Detect which cell encompasses the target text, then output its [x, y] center coordinate. 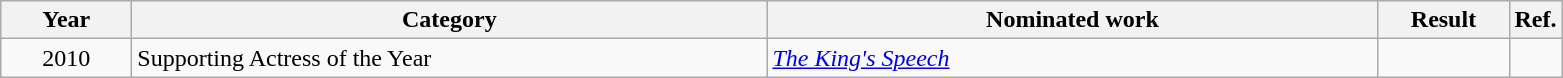
Result [1444, 20]
Ref. [1536, 20]
Category [450, 20]
2010 [66, 58]
Supporting Actress of the Year [450, 58]
The King's Speech [1072, 58]
Year [66, 20]
Nominated work [1072, 20]
